Return the [x, y] coordinate for the center point of the cell that contains the specified text.  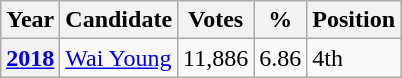
4th [354, 58]
Votes [216, 20]
% [280, 20]
11,886 [216, 58]
6.86 [280, 58]
Candidate [119, 20]
Position [354, 20]
2018 [30, 58]
Wai Young [119, 58]
Year [30, 20]
